Pinpoint the cell where the given text exists, returning its [x, y] midpoint coordinate. 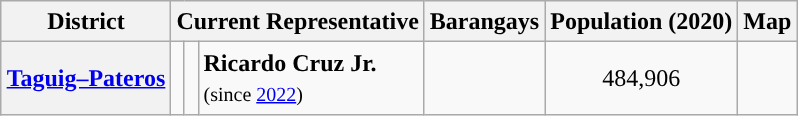
484,906 [642, 78]
Map [768, 22]
Taguig–Pateros [86, 78]
Population (2020) [642, 22]
District [86, 22]
Ricardo Cruz Jr.(since 2022) [311, 78]
Barangays [484, 22]
Current Representative [298, 22]
